Locate the cell with the specified text and output its (X, Y) center coordinate. 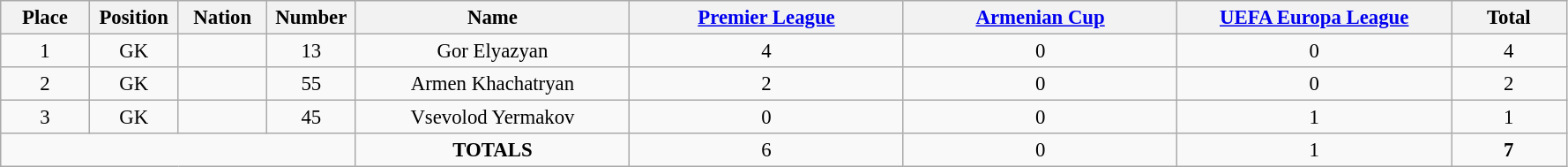
Armenian Cup (1041, 18)
55 (312, 84)
6 (767, 150)
3 (46, 118)
UEFA Europa League (1314, 18)
TOTALS (492, 150)
Number (312, 18)
Nation (222, 18)
Total (1510, 18)
13 (312, 51)
45 (312, 118)
Place (46, 18)
Vsevolod Yermakov (492, 118)
7 (1510, 150)
Position (134, 18)
Armen Khachatryan (492, 84)
Gor Elyazyan (492, 51)
Premier League (767, 18)
Name (492, 18)
